Provide the [x, y] coordinate of the cell's center where the given text is located.  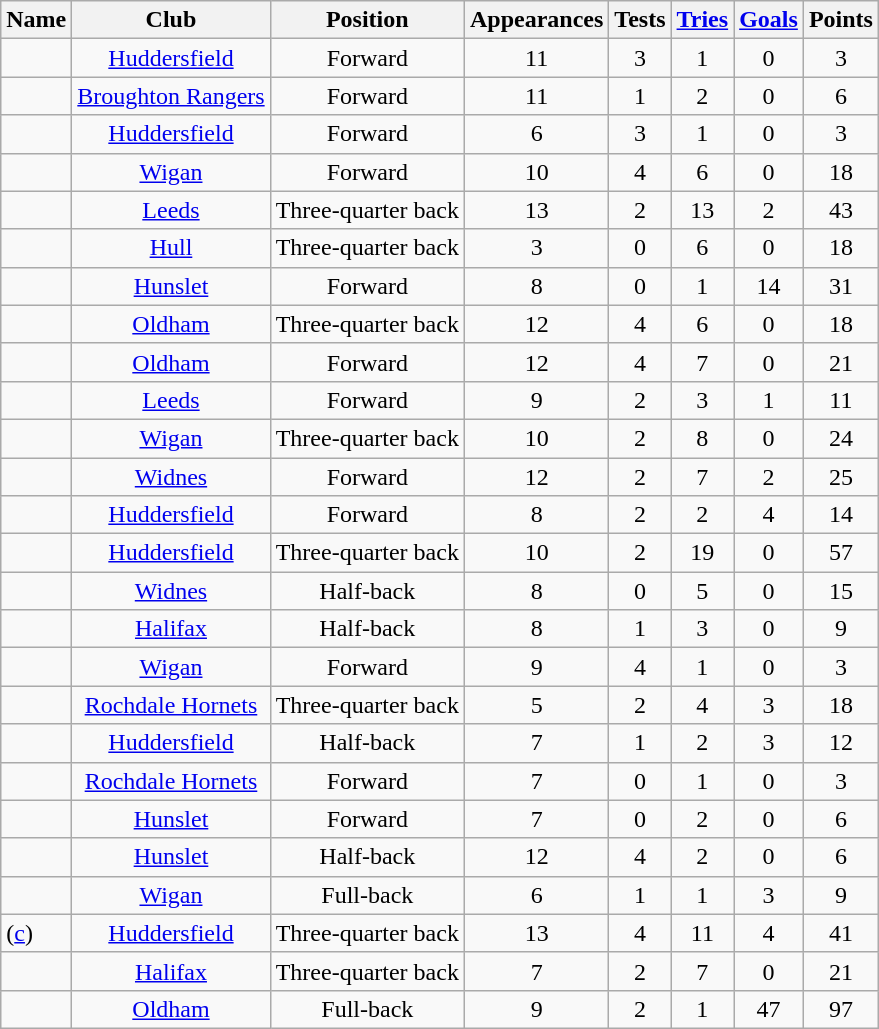
Tests [640, 20]
47 [769, 1009]
Hull [171, 248]
43 [840, 210]
Appearances [536, 20]
Points [840, 20]
Broughton Rangers [171, 96]
97 [840, 1009]
19 [702, 553]
Name [36, 20]
Goals [769, 20]
24 [840, 438]
41 [840, 933]
57 [840, 553]
15 [840, 591]
Position [367, 20]
31 [840, 286]
Tries [702, 20]
25 [840, 477]
(c) [36, 933]
Club [171, 20]
